Pinpoint the cell where the given text exists, returning its (X, Y) midpoint coordinate. 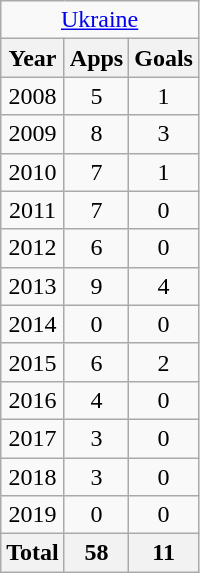
2010 (33, 172)
5 (96, 96)
11 (164, 553)
2012 (33, 248)
Goals (164, 58)
Ukraine (100, 20)
2 (164, 362)
2013 (33, 286)
2008 (33, 96)
2019 (33, 515)
8 (96, 134)
2014 (33, 324)
9 (96, 286)
2015 (33, 362)
2016 (33, 400)
Apps (96, 58)
2009 (33, 134)
2018 (33, 477)
2017 (33, 438)
Year (33, 58)
2011 (33, 210)
58 (96, 553)
Total (33, 553)
